Search for the cell housing the specified text and yield its (X, Y) center coordinate. 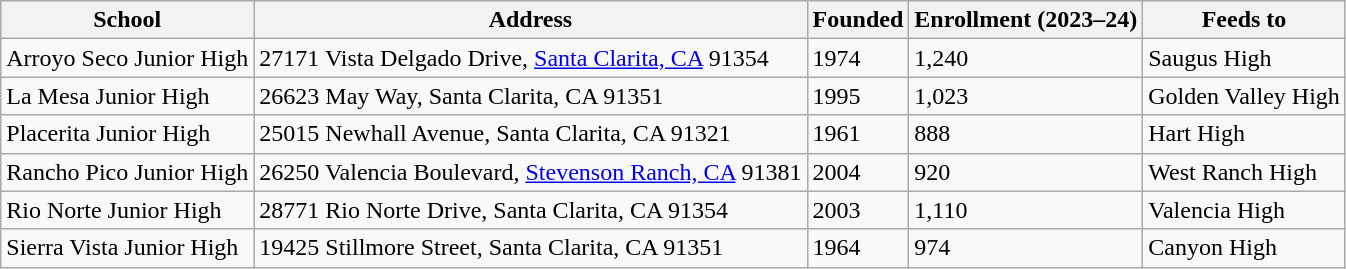
1995 (858, 96)
Saugus High (1244, 58)
Rio Norte Junior High (128, 210)
27171 Vista Delgado Drive, Santa Clarita, CA 91354 (530, 58)
Placerita Junior High (128, 134)
19425 Stillmore Street, Santa Clarita, CA 91351 (530, 248)
La Mesa Junior High (128, 96)
Golden Valley High (1244, 96)
Rancho Pico Junior High (128, 172)
1,023 (1026, 96)
2004 (858, 172)
Canyon High (1244, 248)
920 (1026, 172)
Enrollment (2023–24) (1026, 20)
28771 Rio Norte Drive, Santa Clarita, CA 91354 (530, 210)
26623 May Way, Santa Clarita, CA 91351 (530, 96)
974 (1026, 248)
25015 Newhall Avenue, Santa Clarita, CA 91321 (530, 134)
Valencia High (1244, 210)
Address (530, 20)
1974 (858, 58)
888 (1026, 134)
1961 (858, 134)
West Ranch High (1244, 172)
1964 (858, 248)
1,110 (1026, 210)
Hart High (1244, 134)
Sierra Vista Junior High (128, 248)
Arroyo Seco Junior High (128, 58)
Feeds to (1244, 20)
School (128, 20)
2003 (858, 210)
26250 Valencia Boulevard, Stevenson Ranch, CA 91381 (530, 172)
Founded (858, 20)
1,240 (1026, 58)
